Return (X, Y) of the center of cell containing provided text 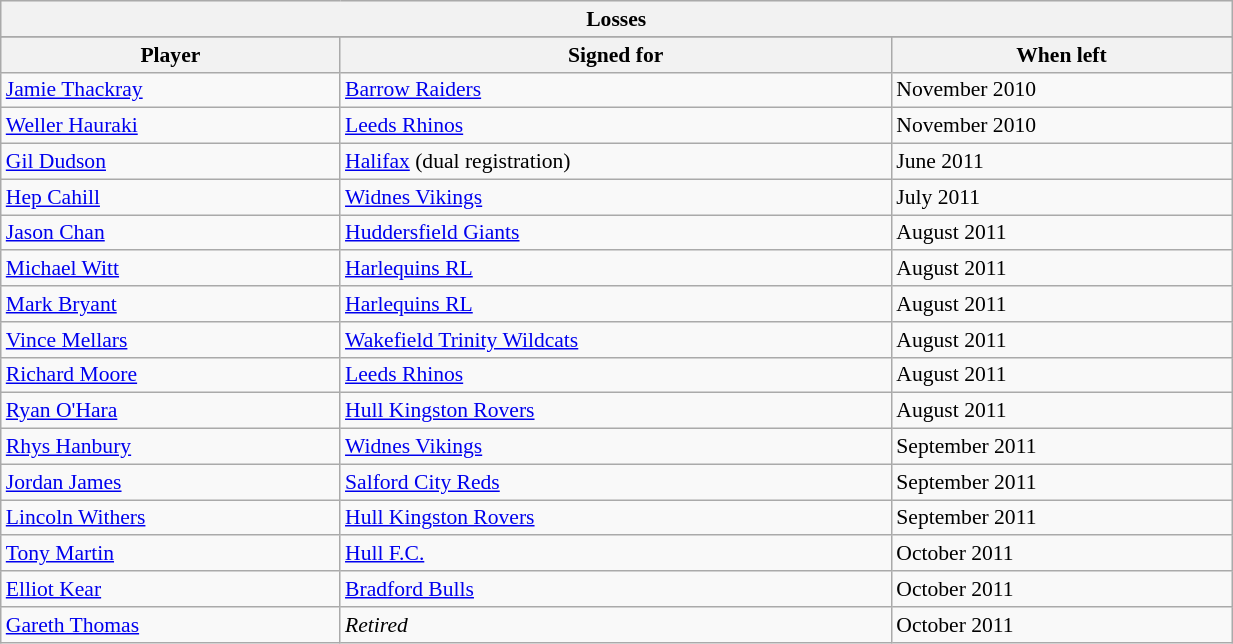
Jamie Thackray (170, 90)
Salford City Reds (616, 482)
Elliot Kear (170, 589)
Ryan O'Hara (170, 411)
When left (1061, 55)
Signed for (616, 55)
Bradford Bulls (616, 589)
Hull F.C. (616, 554)
Gareth Thomas (170, 625)
Jason Chan (170, 233)
Richard Moore (170, 375)
Weller Hauraki (170, 126)
July 2011 (1061, 197)
Wakefield Trinity Wildcats (616, 340)
Mark Bryant (170, 304)
Lincoln Withers (170, 518)
Michael Witt (170, 269)
Huddersfield Giants (616, 233)
Halifax (dual registration) (616, 162)
Retired (616, 625)
Rhys Hanbury (170, 447)
Tony Martin (170, 554)
Losses (616, 19)
Hep Cahill (170, 197)
Barrow Raiders (616, 90)
Vince Mellars (170, 340)
Player (170, 55)
June 2011 (1061, 162)
Jordan James (170, 482)
Gil Dudson (170, 162)
